Locate the cell with the specified text and output its [X, Y] center coordinate. 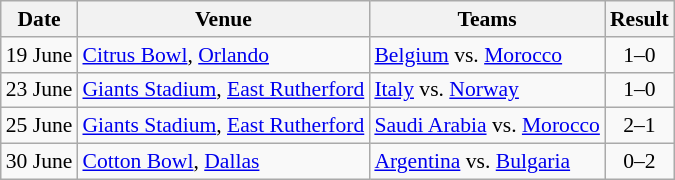
23 June [40, 90]
Teams [487, 19]
Cotton Bowl, Dallas [223, 162]
19 June [40, 55]
25 June [40, 126]
Belgium vs. Morocco [487, 55]
Citrus Bowl, Orlando [223, 55]
Date [40, 19]
0–2 [640, 162]
Result [640, 19]
2–1 [640, 126]
30 June [40, 162]
Saudi Arabia vs. Morocco [487, 126]
Venue [223, 19]
Argentina vs. Bulgaria [487, 162]
Italy vs. Norway [487, 90]
